Find where the given text appears and provide that cell's center as [x, y] coordinate. 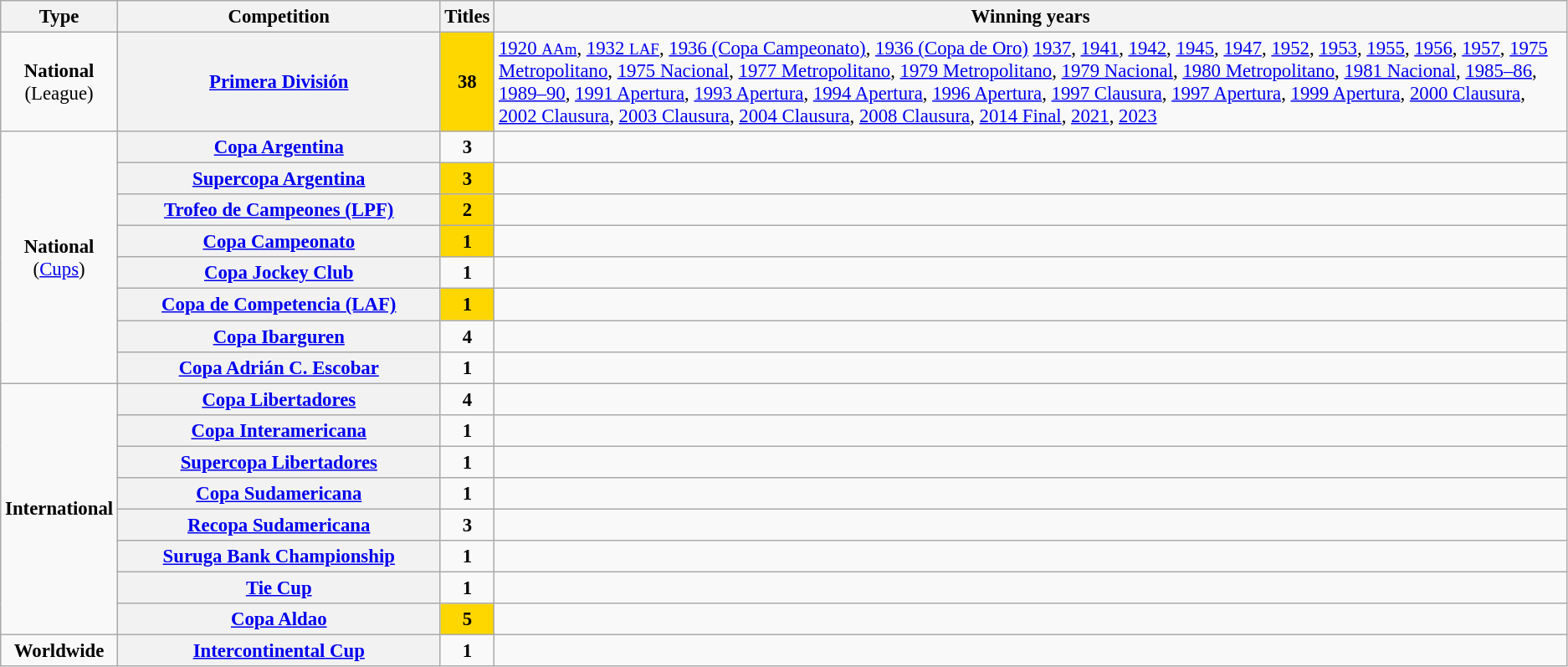
Copa Jockey Club [279, 274]
Winning years [1031, 17]
38 [467, 82]
Intercontinental Cup [279, 651]
Titles [467, 17]
Trofeo de Campeones (LPF) [279, 210]
2 [467, 210]
National(League) [59, 82]
Recopa Sudamericana [279, 525]
Competition [279, 17]
Worldwide [59, 651]
Tie Cup [279, 587]
Supercopa Libertadores [279, 462]
Suruga Bank Championship [279, 557]
Copa Interamericana [279, 430]
International [59, 509]
Copa de Competencia (LAF) [279, 305]
Copa Adrián C. Escobar [279, 367]
Copa Sudamericana [279, 494]
Copa Argentina [279, 147]
National(Cups) [59, 258]
5 [467, 619]
Copa Aldao [279, 619]
Supercopa Argentina [279, 179]
Primera División [279, 82]
Copa Campeonato [279, 242]
Copa Libertadores [279, 399]
Type [59, 17]
Copa Ibarguren [279, 336]
